Provide the [x, y] coordinate of the cell's center where the given text is located.  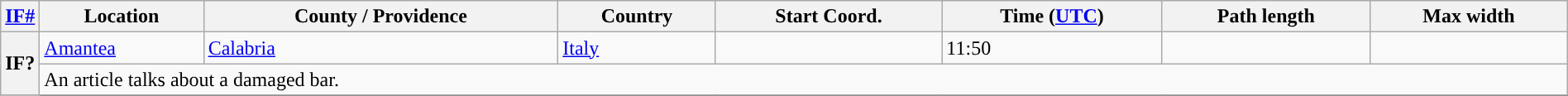
County / Providence [380, 17]
Country [637, 17]
Max width [1469, 17]
11:50 [1052, 48]
IF# [20, 17]
IF? [20, 64]
Path length [1266, 17]
Time (UTC) [1052, 17]
Location [122, 17]
Calabria [380, 48]
An article talks about a damaged bar. [804, 79]
Italy [637, 48]
Start Coord. [829, 17]
Amantea [122, 48]
